Pinpoint the cell where the given text exists, returning its (X, Y) midpoint coordinate. 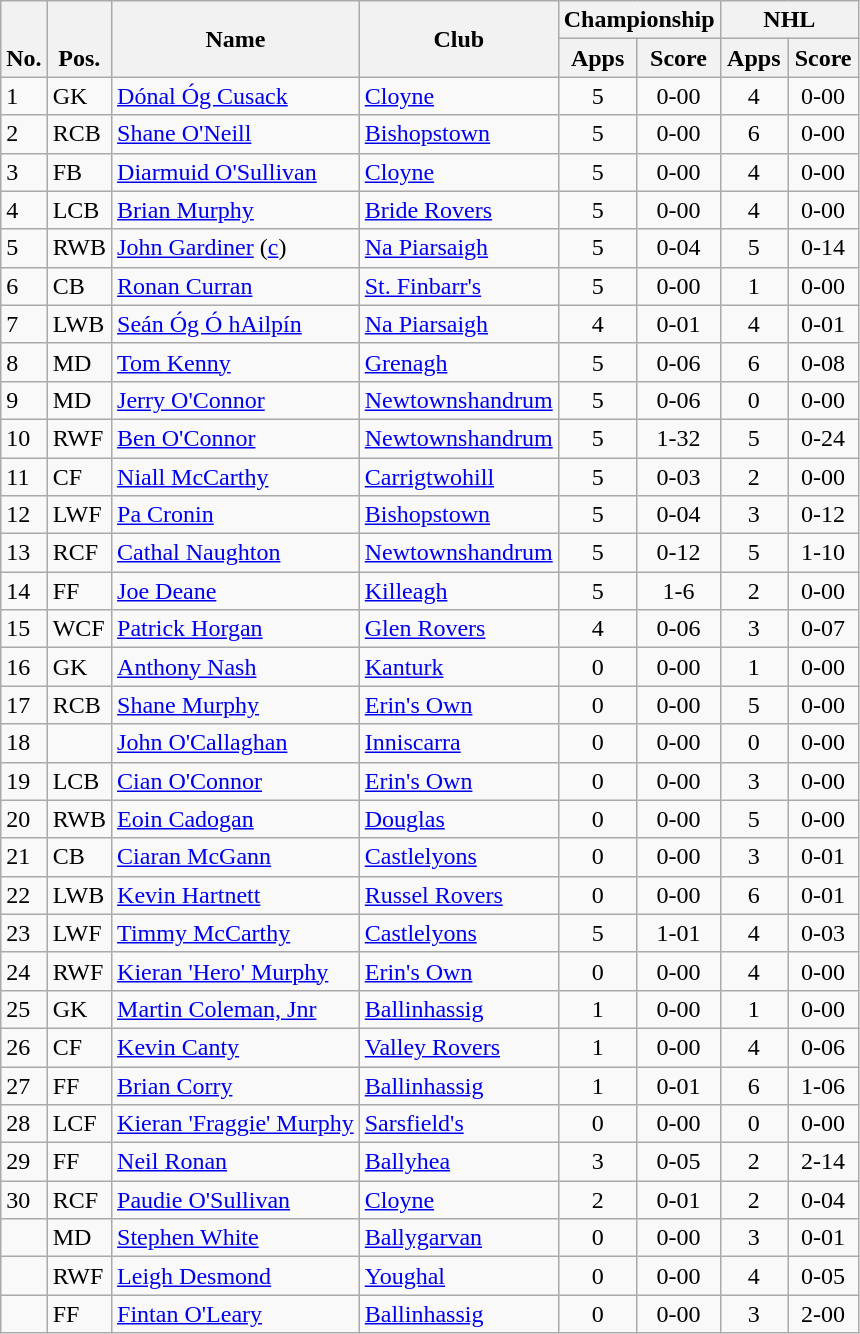
13 (24, 553)
Ben O'Connor (236, 438)
Name (236, 39)
18 (24, 743)
28 (24, 1124)
2-00 (824, 1314)
Kevin Hartnett (236, 895)
1-06 (824, 1085)
Ciaran McGann (236, 857)
Tom Kenny (236, 362)
1-6 (678, 591)
No. (24, 39)
NHL (790, 20)
Stephen White (236, 1238)
Ballygarvan (458, 1238)
Club (458, 39)
Joe Deane (236, 591)
Neil Ronan (236, 1162)
Bride Rovers (458, 210)
Dónal Óg Cusack (236, 96)
Ronan Curran (236, 286)
8 (24, 362)
15 (24, 629)
27 (24, 1085)
Shane O'Neill (236, 134)
25 (24, 1009)
Valley Rovers (458, 1047)
Kieran 'Fraggie' Murphy (236, 1124)
John Gardiner (c) (236, 248)
Douglas (458, 819)
0-08 (824, 362)
0-07 (824, 629)
St. Finbarr's (458, 286)
7 (24, 324)
Anthony Nash (236, 667)
1-32 (678, 438)
Inniscarra (458, 743)
Leigh Desmond (236, 1276)
Championship (639, 20)
0-24 (824, 438)
Martin Coleman, Jnr (236, 1009)
14 (24, 591)
20 (24, 819)
1-10 (824, 553)
19 (24, 781)
Kevin Canty (236, 1047)
Carrigtwohill (458, 477)
10 (24, 438)
Ballyhea (458, 1162)
Shane Murphy (236, 705)
Grenagh (458, 362)
9 (24, 400)
Pos. (79, 39)
17 (24, 705)
John O'Callaghan (236, 743)
30 (24, 1200)
Brian Murphy (236, 210)
Eoin Cadogan (236, 819)
Jerry O'Connor (236, 400)
22 (24, 895)
24 (24, 971)
Diarmuid O'Sullivan (236, 172)
0-14 (824, 248)
Sarsfield's (458, 1124)
Pa Cronin (236, 515)
Killeagh (458, 591)
Kieran 'Hero' Murphy (236, 971)
11 (24, 477)
1-01 (678, 933)
Seán Óg Ó hAilpín (236, 324)
2-14 (824, 1162)
Cian O'Connor (236, 781)
16 (24, 667)
Brian Corry (236, 1085)
LCF (79, 1124)
26 (24, 1047)
12 (24, 515)
Cathal Naughton (236, 553)
Kanturk (458, 667)
Patrick Horgan (236, 629)
Fintan O'Leary (236, 1314)
21 (24, 857)
FB (79, 172)
Timmy McCarthy (236, 933)
Paudie O'Sullivan (236, 1200)
23 (24, 933)
Youghal (458, 1276)
Niall McCarthy (236, 477)
Glen Rovers (458, 629)
WCF (79, 629)
29 (24, 1162)
Russel Rovers (458, 895)
